Extract the (X, Y) coordinate from the center of the cell holding the provided text.  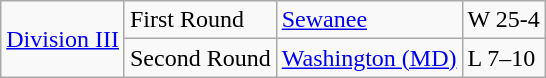
W 25-4 (504, 20)
Sewanee (369, 20)
Washington (MD) (369, 58)
L 7–10 (504, 58)
First Round (200, 20)
Division III (63, 39)
Second Round (200, 58)
